Return the [x, y] coordinate for the center point of the cell that contains the specified text.  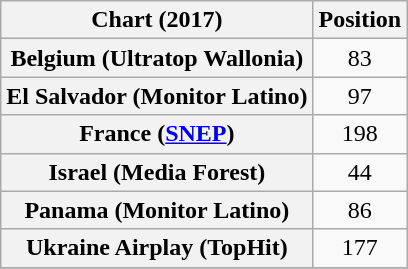
El Salvador (Monitor Latino) [157, 96]
177 [360, 248]
Chart (2017) [157, 20]
Ukraine Airplay (TopHit) [157, 248]
86 [360, 210]
44 [360, 172]
83 [360, 58]
Position [360, 20]
Belgium (Ultratop Wallonia) [157, 58]
Panama (Monitor Latino) [157, 210]
198 [360, 134]
Israel (Media Forest) [157, 172]
France (SNEP) [157, 134]
97 [360, 96]
